Identify which cell holds the provided text, then report its (X, Y) central coordinate. 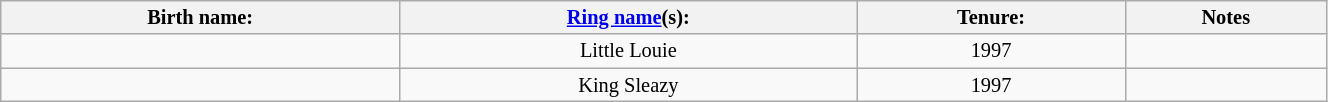
Birth name: (200, 17)
Ring name(s): (629, 17)
King Sleazy (629, 85)
Little Louie (629, 51)
Notes (1226, 17)
Tenure: (991, 17)
